For the text-containing cell, return its midpoint in (x, y) coordinate format. 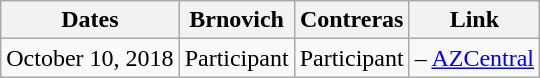
Dates (90, 20)
– AZCentral (474, 58)
Link (474, 20)
Contreras (352, 20)
Brnovich (236, 20)
October 10, 2018 (90, 58)
